Find where the given text appears and provide that cell's center as (x, y) coordinate. 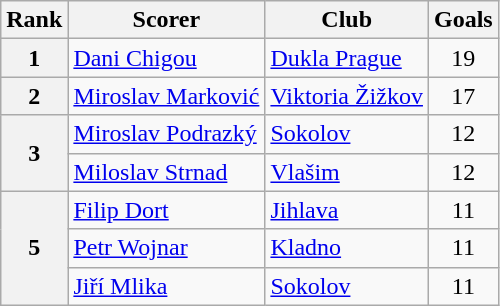
Dani Chigou (166, 58)
Kladno (347, 248)
Miroslav Marković (166, 96)
Filip Dort (166, 210)
19 (463, 58)
Viktoria Žižkov (347, 96)
17 (463, 96)
Miroslav Podrazký (166, 134)
Jiří Mlika (166, 286)
Jihlava (347, 210)
2 (34, 96)
Goals (463, 20)
3 (34, 153)
Club (347, 20)
Miloslav Strnad (166, 172)
Dukla Prague (347, 58)
Rank (34, 20)
Scorer (166, 20)
5 (34, 248)
Petr Wojnar (166, 248)
1 (34, 58)
Vlašim (347, 172)
